Extract the (X, Y) coordinate from the center of the cell holding the provided text.  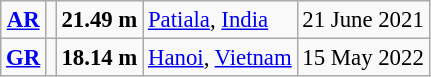
AR (24, 20)
21 June 2021 (363, 20)
GR (24, 58)
18.14 m (100, 58)
Hanoi, Vietnam (220, 58)
21.49 m (100, 20)
Patiala, India (220, 20)
15 May 2022 (363, 58)
